Locate the cell with the specified text and output its [X, Y] center coordinate. 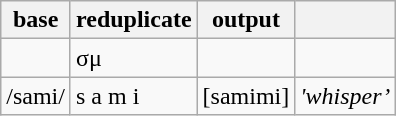
'whisper’ [346, 96]
output [246, 20]
s a m i [134, 96]
[samimi] [246, 96]
/sami/ [36, 96]
base [36, 20]
σμ [134, 58]
reduplicate [134, 20]
